Search for the cell housing the specified text and yield its [X, Y] center coordinate. 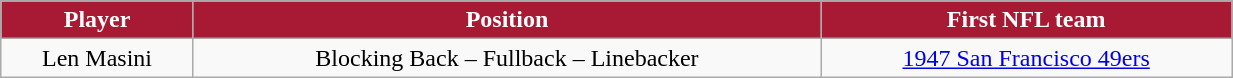
First NFL team [1026, 20]
Len Masini [98, 58]
Blocking Back – Fullback – Linebacker [506, 58]
1947 San Francisco 49ers [1026, 58]
Player [98, 20]
Position [506, 20]
